Detect which cell encompasses the target text, then output its (x, y) center coordinate. 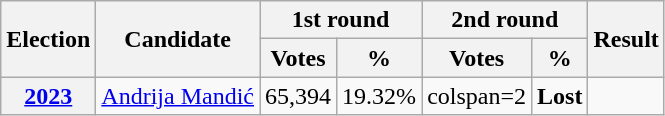
2nd round (505, 20)
2023 (48, 96)
colspan=2 (477, 96)
1st round (341, 20)
Andrija Mandić (178, 96)
19.32% (380, 96)
65,394 (298, 96)
Result (626, 39)
Candidate (178, 39)
Lost (560, 96)
Election (48, 39)
